Capture the cell that displays the provided text and extract its (X, Y) central coordinate. 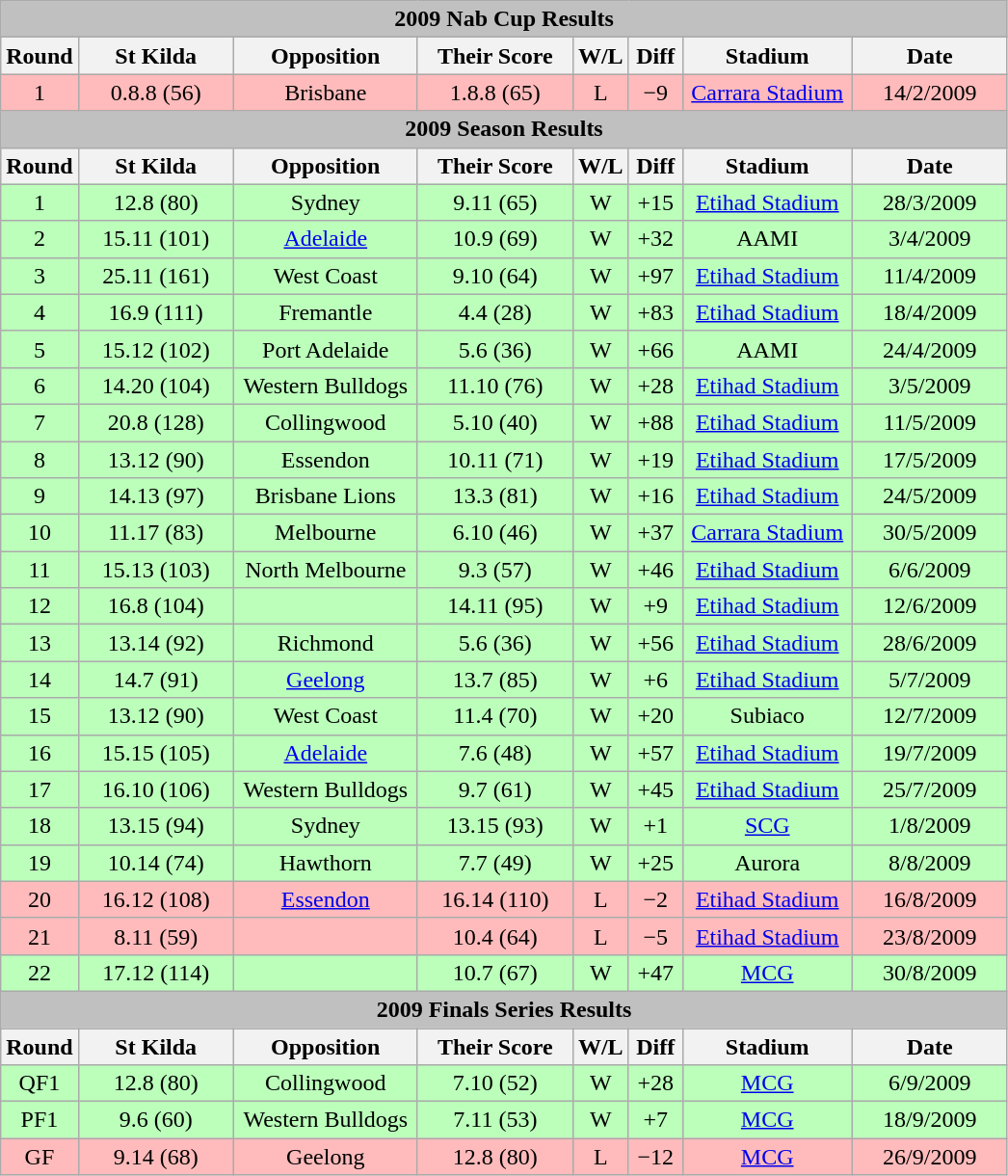
+56 (655, 643)
25.11 (161) (156, 276)
Melbourne (326, 533)
3/5/2009 (929, 386)
6/6/2009 (929, 570)
18/4/2009 (929, 312)
4 (40, 312)
15.11 (101) (156, 239)
9.3 (57) (495, 570)
1.8.8 (65) (495, 93)
11/4/2009 (929, 276)
Richmond (326, 643)
QF1 (40, 1083)
6/9/2009 (929, 1083)
14.7 (91) (156, 680)
13.7 (85) (495, 680)
10.9 (69) (495, 239)
6.10 (46) (495, 533)
14.11 (95) (495, 606)
28/6/2009 (929, 643)
13.15 (93) (495, 826)
11.17 (83) (156, 533)
Hawthorn (326, 863)
18/9/2009 (929, 1120)
18 (40, 826)
12 (40, 606)
+7 (655, 1120)
6 (40, 386)
20 (40, 899)
11/5/2009 (929, 422)
2009 Finals Series Results (505, 1009)
+6 (655, 680)
+1 (655, 826)
GF (40, 1157)
10.4 (64) (495, 936)
Brisbane (326, 93)
16.9 (111) (156, 312)
PF1 (40, 1120)
22 (40, 973)
+32 (655, 239)
−12 (655, 1157)
3/4/2009 (929, 239)
9 (40, 496)
7.10 (52) (495, 1083)
17 (40, 789)
19 (40, 863)
Brisbane Lions (326, 496)
5 (40, 349)
+9 (655, 606)
24/4/2009 (929, 349)
16.14 (110) (495, 899)
16.8 (104) (156, 606)
16/8/2009 (929, 899)
1/8/2009 (929, 826)
7.7 (49) (495, 863)
14 (40, 680)
+25 (655, 863)
8 (40, 460)
19/7/2009 (929, 753)
11 (40, 570)
+37 (655, 533)
+47 (655, 973)
15.13 (103) (156, 570)
13.14 (92) (156, 643)
2 (40, 239)
+45 (655, 789)
13.3 (81) (495, 496)
9.11 (65) (495, 202)
7 (40, 422)
9.10 (64) (495, 276)
13 (40, 643)
11.4 (70) (495, 716)
26/9/2009 (929, 1157)
2009 Nab Cup Results (505, 19)
5.10 (40) (495, 422)
+19 (655, 460)
17.12 (114) (156, 973)
Port Adelaide (326, 349)
16.10 (106) (156, 789)
10.7 (67) (495, 973)
North Melbourne (326, 570)
16 (40, 753)
SCG (767, 826)
14.20 (104) (156, 386)
+97 (655, 276)
+20 (655, 716)
4.4 (28) (495, 312)
+83 (655, 312)
+88 (655, 422)
−2 (655, 899)
25/7/2009 (929, 789)
30/5/2009 (929, 533)
14.13 (97) (156, 496)
10 (40, 533)
21 (40, 936)
+46 (655, 570)
0.8.8 (56) (156, 93)
7.6 (48) (495, 753)
28/3/2009 (929, 202)
30/8/2009 (929, 973)
+66 (655, 349)
15 (40, 716)
10.14 (74) (156, 863)
15.15 (105) (156, 753)
Subiaco (767, 716)
12/6/2009 (929, 606)
8/8/2009 (929, 863)
7.11 (53) (495, 1120)
14/2/2009 (929, 93)
13.15 (94) (156, 826)
+57 (655, 753)
−9 (655, 93)
+16 (655, 496)
24/5/2009 (929, 496)
5/7/2009 (929, 680)
9.14 (68) (156, 1157)
10.11 (71) (495, 460)
Fremantle (326, 312)
15.12 (102) (156, 349)
16.12 (108) (156, 899)
2009 Season Results (505, 129)
−5 (655, 936)
+15 (655, 202)
8.11 (59) (156, 936)
11.10 (76) (495, 386)
9.7 (61) (495, 789)
17/5/2009 (929, 460)
Aurora (767, 863)
12/7/2009 (929, 716)
20.8 (128) (156, 422)
3 (40, 276)
23/8/2009 (929, 936)
9.6 (60) (156, 1120)
